From the cell containing the given text, extract its center point as [X, Y] coordinate. 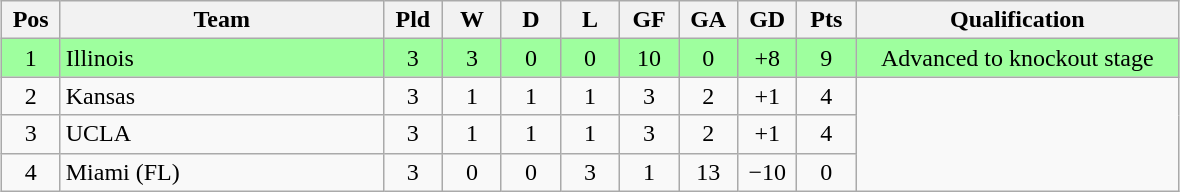
W [472, 20]
D [530, 20]
Miami (FL) [222, 172]
Pts [826, 20]
+8 [768, 58]
L [590, 20]
Illinois [222, 58]
Qualification [1018, 20]
−10 [768, 172]
Pos [30, 20]
9 [826, 58]
UCLA [222, 134]
Pld [412, 20]
Kansas [222, 96]
GF [650, 20]
GD [768, 20]
GA [708, 20]
Advanced to knockout stage [1018, 58]
13 [708, 172]
10 [650, 58]
Team [222, 20]
